Find where the given text appears and provide that cell's center as [x, y] coordinate. 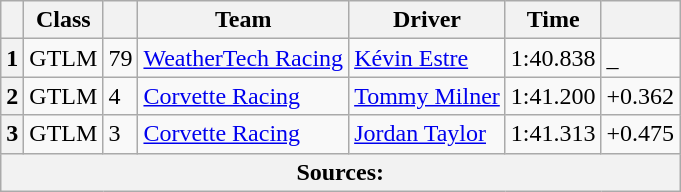
Class [64, 20]
2 [12, 96]
1:41.200 [553, 96]
Jordan Taylor [428, 134]
1 [12, 58]
WeatherTech Racing [244, 58]
79 [120, 58]
4 [120, 96]
+0.475 [640, 134]
Kévin Estre [428, 58]
+0.362 [640, 96]
Tommy Milner [428, 96]
Sources: [340, 172]
Driver [428, 20]
Team [244, 20]
_ [640, 58]
1:40.838 [553, 58]
1:41.313 [553, 134]
Time [553, 20]
